Identify which cell holds the provided text, then report its [X, Y] central coordinate. 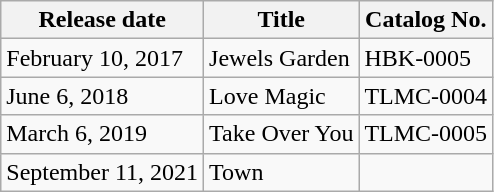
March 6, 2019 [102, 134]
Catalog No. [426, 20]
Jewels Garden [282, 58]
Take Over You [282, 134]
Title [282, 20]
September 11, 2021 [102, 172]
TLMC-0005 [426, 134]
Town [282, 172]
HBK-0005 [426, 58]
February 10, 2017 [102, 58]
TLMC-0004 [426, 96]
Release date [102, 20]
Love Magic [282, 96]
June 6, 2018 [102, 96]
